Capture the cell that displays the provided text and extract its [X, Y] central coordinate. 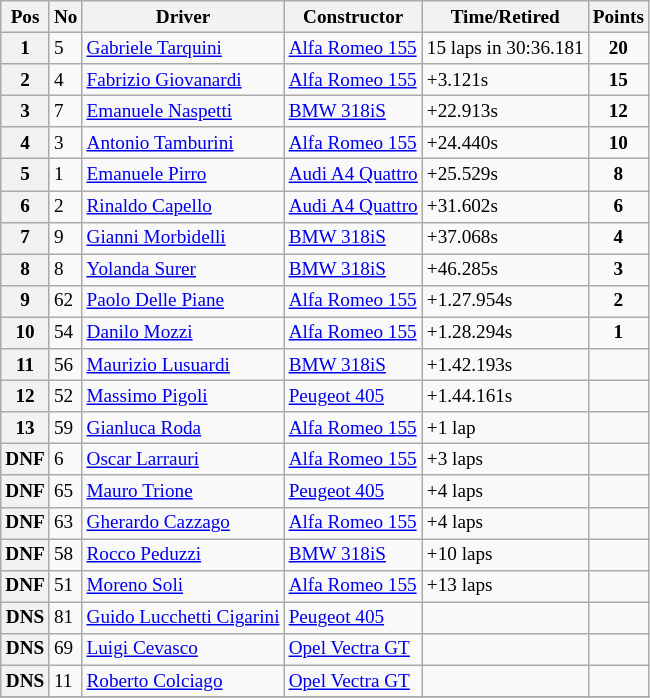
Gianni Morbidelli [183, 238]
Rocco Peduzzi [183, 554]
Fabrizio Giovanardi [183, 80]
59 [66, 428]
54 [66, 333]
+1.27.954s [505, 301]
Yolanda Surer [183, 270]
Paolo Delle Piane [183, 301]
+37.068s [505, 238]
Guido Lucchetti Cigarini [183, 618]
81 [66, 618]
Oscar Larrauri [183, 460]
Luigi Cevasco [183, 649]
+25.529s [505, 175]
+22.913s [505, 111]
65 [66, 491]
63 [66, 523]
Gabriele Tarquini [183, 48]
+1.42.193s [505, 365]
62 [66, 301]
15 laps in 30:36.181 [505, 48]
No [66, 17]
+1 lap [505, 428]
+24.440s [505, 143]
58 [66, 554]
Pos [26, 17]
Rinaldo Capello [183, 206]
69 [66, 649]
Emanuele Pirro [183, 175]
Maurizio Lusuardi [183, 365]
Danilo Mozzi [183, 333]
Driver [183, 17]
15 [618, 80]
Roberto Colciago [183, 681]
Antonio Tamburini [183, 143]
Gherardo Cazzago [183, 523]
51 [66, 586]
Mauro Trione [183, 491]
Time/Retired [505, 17]
56 [66, 365]
20 [618, 48]
+46.285s [505, 270]
+3 laps [505, 460]
+1.44.161s [505, 396]
+3.121s [505, 80]
Constructor [353, 17]
Moreno Soli [183, 586]
13 [26, 428]
+31.602s [505, 206]
Massimo Pigoli [183, 396]
52 [66, 396]
+10 laps [505, 554]
Emanuele Naspetti [183, 111]
Gianluca Roda [183, 428]
+1.28.294s [505, 333]
Points [618, 17]
+13 laps [505, 586]
